Find where the given text appears and provide that cell's center as [x, y] coordinate. 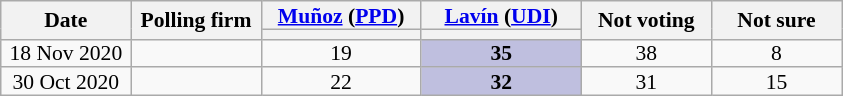
Lavín (UDI) [501, 15]
19 [341, 53]
18 Nov 2020 [66, 53]
30 Oct 2020 [66, 82]
31 [646, 82]
Not sure [776, 20]
Polling firm [196, 20]
38 [646, 53]
Date [66, 20]
8 [776, 53]
Muñoz (PPD) [341, 15]
32 [501, 82]
Not voting [646, 20]
15 [776, 82]
35 [501, 53]
22 [341, 82]
